From the cell containing the given text, extract its center point as (X, Y) coordinate. 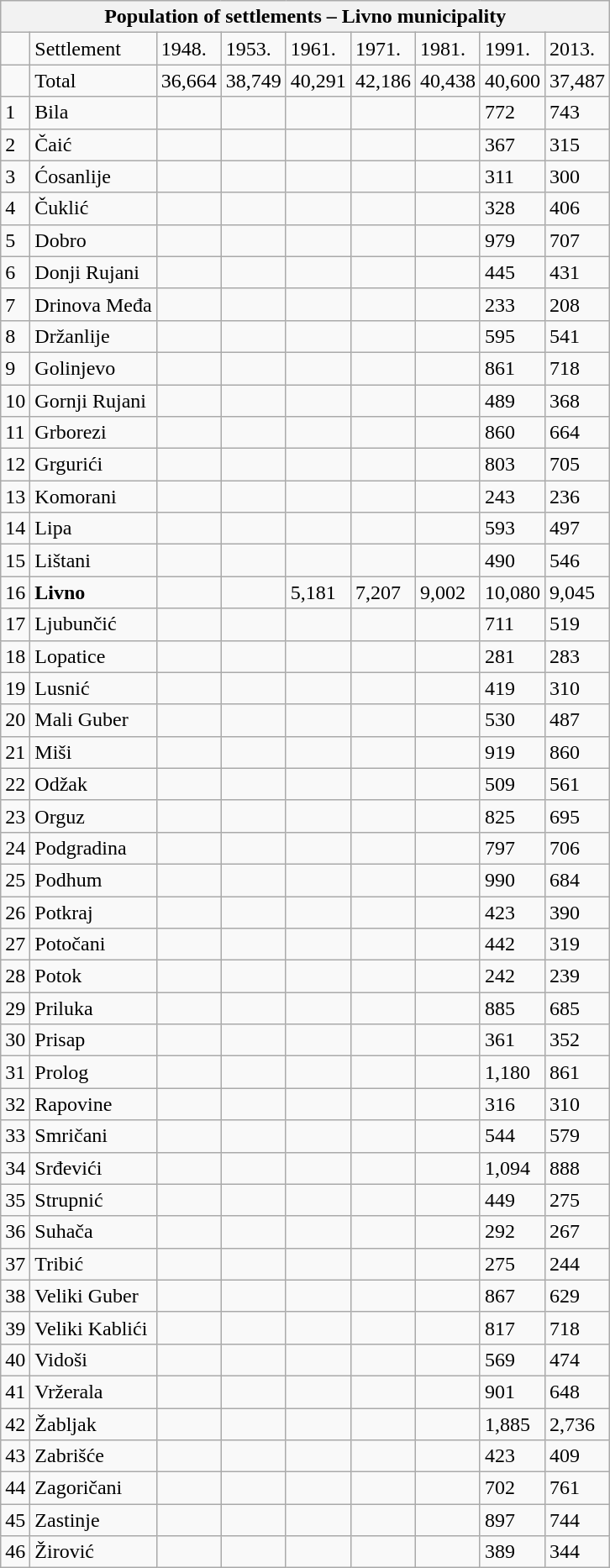
389 (513, 1552)
Donji Rujani (93, 272)
817 (513, 1328)
Žirović (93, 1552)
825 (513, 816)
474 (578, 1360)
711 (513, 624)
Livno (93, 592)
546 (578, 560)
37,487 (578, 81)
702 (513, 1488)
Settlement (93, 49)
1,094 (513, 1168)
243 (513, 497)
Prisap (93, 1040)
761 (578, 1488)
8 (15, 336)
706 (578, 848)
Držanlije (93, 336)
367 (513, 145)
Zastinje (93, 1520)
26 (15, 912)
867 (513, 1296)
Lištani (93, 560)
Smričani (93, 1136)
5 (15, 240)
239 (578, 976)
Ćosanlije (93, 176)
489 (513, 401)
31 (15, 1072)
Population of settlements – Livno municipality (306, 17)
684 (578, 880)
Veliki Guber (93, 1296)
33 (15, 1136)
Vržerala (93, 1392)
40,438 (447, 81)
Gornji Rujani (93, 401)
519 (578, 624)
40,600 (513, 81)
23 (15, 816)
38,749 (254, 81)
1991. (513, 49)
1,180 (513, 1072)
208 (578, 304)
2,736 (578, 1424)
32 (15, 1104)
530 (513, 720)
Total (93, 81)
34 (15, 1168)
509 (513, 784)
316 (513, 1104)
244 (578, 1264)
9,002 (447, 592)
Lopatice (93, 656)
21 (15, 752)
233 (513, 304)
3 (15, 176)
561 (578, 784)
664 (578, 433)
Golinjevo (93, 368)
5,181 (318, 592)
Priluka (93, 1008)
267 (578, 1232)
236 (578, 497)
38 (15, 1296)
12 (15, 465)
Vidoši (93, 1360)
419 (513, 688)
27 (15, 944)
544 (513, 1136)
593 (513, 529)
300 (578, 176)
Čuklić (93, 208)
897 (513, 1520)
45 (15, 1520)
Odžak (93, 784)
35 (15, 1200)
Potočani (93, 944)
20 (15, 720)
22 (15, 784)
10,080 (513, 592)
328 (513, 208)
569 (513, 1360)
541 (578, 336)
744 (578, 1520)
Zagoričani (93, 1488)
2 (15, 145)
9,045 (578, 592)
42 (15, 1424)
Grborezi (93, 433)
487 (578, 720)
7,207 (383, 592)
40 (15, 1360)
2013. (578, 49)
14 (15, 529)
352 (578, 1040)
449 (513, 1200)
281 (513, 656)
36,664 (188, 81)
406 (578, 208)
919 (513, 752)
Lipa (93, 529)
Dobro (93, 240)
Potok (93, 976)
242 (513, 976)
9 (15, 368)
1971. (383, 49)
Grgurići (93, 465)
888 (578, 1168)
1948. (188, 49)
4 (15, 208)
431 (578, 272)
46 (15, 1552)
Suhača (93, 1232)
25 (15, 880)
Čaić (93, 145)
Miši (93, 752)
Drinova Međa (93, 304)
705 (578, 465)
1953. (254, 49)
19 (15, 688)
803 (513, 465)
42,186 (383, 81)
Rapovine (93, 1104)
579 (578, 1136)
30 (15, 1040)
490 (513, 560)
344 (578, 1552)
43 (15, 1456)
29 (15, 1008)
Zabrišće (93, 1456)
16 (15, 592)
6 (15, 272)
41 (15, 1392)
Prolog (93, 1072)
28 (15, 976)
Žabljak (93, 1424)
1 (15, 113)
1,885 (513, 1424)
283 (578, 656)
497 (578, 529)
979 (513, 240)
10 (15, 401)
Orguz (93, 816)
17 (15, 624)
409 (578, 1456)
797 (513, 848)
885 (513, 1008)
707 (578, 240)
Lusnić (93, 688)
7 (15, 304)
648 (578, 1392)
772 (513, 113)
15 (15, 560)
Bila (93, 113)
Veliki Kablići (93, 1328)
390 (578, 912)
319 (578, 944)
Ljubunčić (93, 624)
40,291 (318, 81)
315 (578, 145)
Mali Guber (93, 720)
629 (578, 1296)
368 (578, 401)
595 (513, 336)
Potkraj (93, 912)
18 (15, 656)
1961. (318, 49)
24 (15, 848)
Komorani (93, 497)
Podhum (93, 880)
685 (578, 1008)
743 (578, 113)
1981. (447, 49)
Srđevići (93, 1168)
13 (15, 497)
37 (15, 1264)
445 (513, 272)
292 (513, 1232)
990 (513, 880)
361 (513, 1040)
442 (513, 944)
36 (15, 1232)
311 (513, 176)
39 (15, 1328)
11 (15, 433)
44 (15, 1488)
Tribić (93, 1264)
901 (513, 1392)
Strupnić (93, 1200)
695 (578, 816)
Podgradina (93, 848)
